Identify which cell holds the provided text, then report its [X, Y] central coordinate. 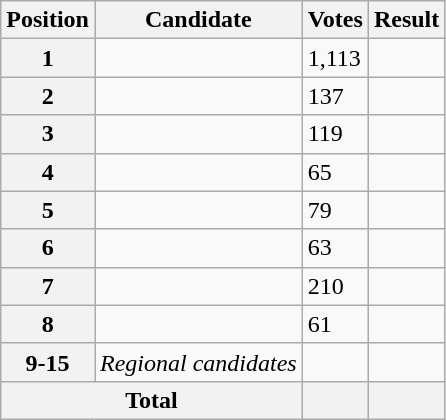
5 [48, 210]
61 [335, 324]
Votes [335, 20]
4 [48, 172]
79 [335, 210]
1,113 [335, 58]
210 [335, 286]
137 [335, 96]
Total [152, 400]
1 [48, 58]
2 [48, 96]
7 [48, 286]
9-15 [48, 362]
65 [335, 172]
Position [48, 20]
6 [48, 248]
Candidate [198, 20]
119 [335, 134]
8 [48, 324]
Regional candidates [198, 362]
63 [335, 248]
3 [48, 134]
Result [406, 20]
